From the cell containing the given text, extract its center point as [X, Y] coordinate. 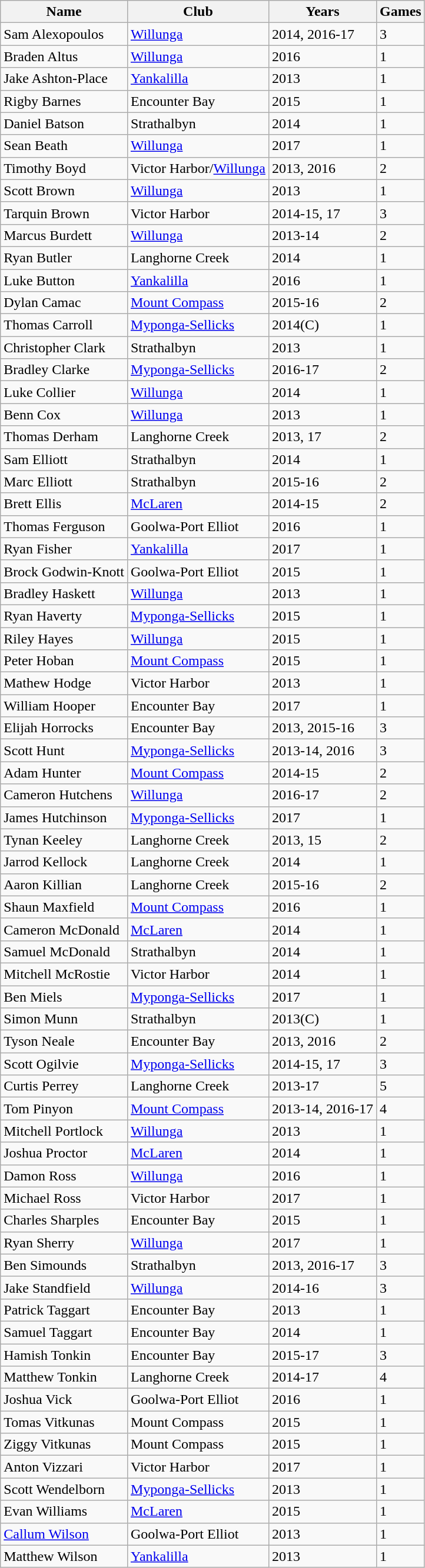
Ryan Sherry [64, 1243]
Damon Ross [64, 1176]
Peter Hoban [64, 661]
5 [400, 1086]
2013-14 [323, 235]
Marc Elliott [64, 482]
2015-17 [323, 1355]
Cameron McDonald [64, 929]
Patrick Taggart [64, 1310]
Shaun Maxfield [64, 907]
Elijah Horrocks [64, 728]
Sean Beath [64, 146]
Samuel McDonald [64, 952]
Sam Elliott [64, 459]
Jarrod Kellock [64, 862]
Thomas Ferguson [64, 526]
Tom Pinyon [64, 1109]
2013, 17 [323, 437]
Benn Cox [64, 415]
2014, 2016-17 [323, 34]
Evan Williams [64, 1512]
Michael Ross [64, 1198]
Ben Miels [64, 997]
2014(C) [323, 325]
Ryan Haverty [64, 616]
William Hooper [64, 706]
Jake Standfield [64, 1287]
Rigby Barnes [64, 101]
Marcus Burdett [64, 235]
Tomas Vitkunas [64, 1422]
2013-17 [323, 1086]
2013(C) [323, 1019]
2013, 2015-16 [323, 728]
Joshua Vick [64, 1400]
Ziggy Vitkunas [64, 1444]
Brett Ellis [64, 504]
Dylan Camac [64, 303]
Callum Wilson [64, 1534]
James Hutchinson [64, 818]
Mitchell Portlock [64, 1131]
Mathew Hodge [64, 683]
Ryan Fisher [64, 549]
2013, 2016-17 [323, 1265]
Sam Alexopoulos [64, 34]
Tarquin Brown [64, 213]
Anton Vizzari [64, 1467]
Curtis Perrey [64, 1086]
Luke Button [64, 281]
Joshua Proctor [64, 1153]
Brock Godwin-Knott [64, 571]
Adam Hunter [64, 773]
Jake Ashton-Place [64, 79]
Scott Brown [64, 191]
2013, 15 [323, 840]
2013-14, 2016-17 [323, 1109]
Ben Simounds [64, 1265]
Braden Altus [64, 56]
2014-17 [323, 1377]
Name [64, 12]
Tyson Neale [64, 1042]
Hamish Tonkin [64, 1355]
Tynan Keeley [64, 840]
Luke Collier [64, 392]
Riley Hayes [64, 638]
Matthew Wilson [64, 1556]
Daniel Batson [64, 124]
2013-14, 2016 [323, 750]
Scott Wendelborn [64, 1489]
Years [323, 12]
Games [400, 12]
Club [198, 12]
Timothy Boyd [64, 168]
Ryan Butler [64, 258]
Bradley Haskett [64, 593]
Thomas Derham [64, 437]
Scott Hunt [64, 750]
Cameron Hutchens [64, 795]
Christopher Clark [64, 348]
Simon Munn [64, 1019]
Bradley Clarke [64, 370]
Charles Sharples [64, 1220]
Matthew Tonkin [64, 1377]
Samuel Taggart [64, 1332]
Thomas Carroll [64, 325]
Scott Ogilvie [64, 1064]
Victor Harbor/Willunga [198, 168]
Aaron Killian [64, 885]
2014-16 [323, 1287]
Mitchell McRostie [64, 974]
